Capture the cell that displays the provided text and extract its [X, Y] central coordinate. 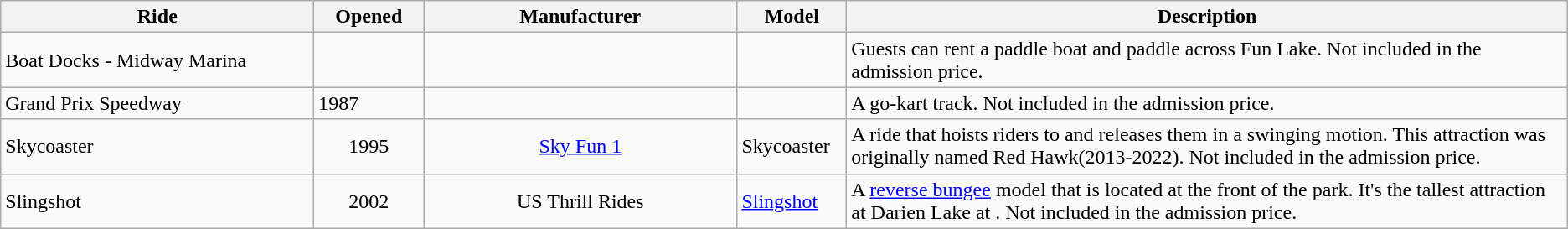
1987 [369, 103]
2002 [369, 201]
1995 [369, 146]
Grand Prix Speedway [157, 103]
Ride [157, 17]
A reverse bungee model that is located at the front of the park. It's the tallest attraction at Darien Lake at . Not included in the admission price. [1207, 201]
Sky Fun 1 [580, 146]
Guests can rent a paddle boat and paddle across Fun Lake. Not included in the admission price. [1207, 60]
Model [792, 17]
Opened [369, 17]
Manufacturer [580, 17]
US Thrill Rides [580, 201]
A go-kart track. Not included in the admission price. [1207, 103]
Description [1207, 17]
Boat Docks - Midway Marina [157, 60]
